Detect which cell encompasses the target text, then output its (x, y) center coordinate. 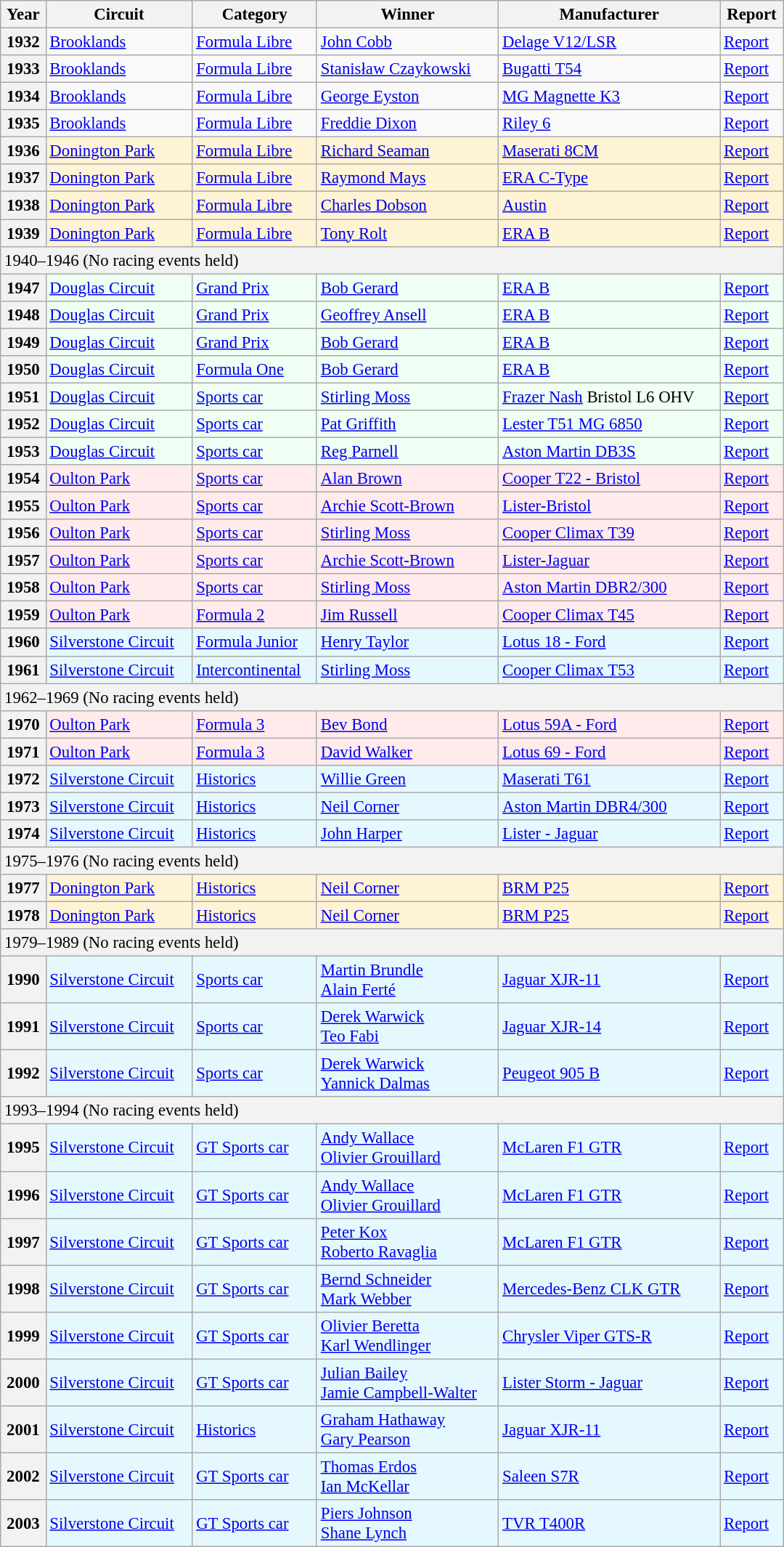
Delage V12/LSR (610, 42)
1993–1994 (No racing events held) (392, 1110)
1960 (23, 643)
1938 (23, 206)
Julian Bailey Jamie Campbell-Walter (407, 1383)
David Walker (407, 752)
Alan Brown (407, 479)
1952 (23, 424)
1977 (23, 888)
John Harper (407, 834)
Stanisław Czaykowski (407, 69)
1995 (23, 1148)
Aston Martin DBR4/300 (610, 806)
1974 (23, 834)
Richard Seaman (407, 151)
1998 (23, 1288)
2000 (23, 1383)
1958 (23, 588)
Bugatti T54 (610, 69)
Aston Martin DB3S (610, 451)
Riley 6 (610, 123)
1996 (23, 1195)
Peugeot 905 B (610, 1073)
Formula 2 (255, 615)
1975–1976 (No racing events held) (392, 861)
Freddie Dixon (407, 123)
2002 (23, 1476)
Olivier Beretta Karl Wendlinger (407, 1335)
1991 (23, 1027)
Cooper T22 - Bristol (610, 479)
George Eyston (407, 97)
ERA C-Type (610, 178)
1992 (23, 1073)
Winner (407, 15)
Derek Warwick Teo Fabi (407, 1027)
Mercedes-Benz CLK GTR (610, 1288)
Cooper Climax T53 (610, 670)
1970 (23, 724)
2003 (23, 1524)
Peter Kox Roberto Ravaglia (407, 1242)
1954 (23, 479)
1951 (23, 397)
1990 (23, 980)
1939 (23, 233)
1935 (23, 123)
Piers Johnson Shane Lynch (407, 1524)
Intercontinental (255, 670)
Chrysler Viper GTS-R (610, 1335)
Graham Hathaway Gary Pearson (407, 1429)
1955 (23, 506)
1959 (23, 615)
1962–1969 (No racing events held) (392, 697)
1997 (23, 1242)
1947 (23, 288)
Maserati T61 (610, 779)
1972 (23, 779)
TVR T400R (610, 1524)
1973 (23, 806)
Derek Warwick Yannick Dalmas (407, 1073)
Jaguar XJR-14 (610, 1027)
Lester T51 MG 6850 (610, 424)
Aston Martin DBR2/300 (610, 588)
Manufacturer (610, 15)
Formula One (255, 370)
Lister Storm - Jaguar (610, 1383)
Henry Taylor (407, 643)
1957 (23, 561)
Circuit (119, 15)
1949 (23, 342)
Lotus 69 - Ford (610, 752)
Lotus 59A - Ford (610, 724)
2001 (23, 1429)
Saleen S7R (610, 1476)
Raymond Mays (407, 178)
1971 (23, 752)
Formula Junior (255, 643)
1937 (23, 178)
Reg Parnell (407, 451)
Cooper Climax T39 (610, 533)
MG Magnette K3 (610, 97)
John Cobb (407, 42)
Lister-Jaguar (610, 561)
Lister-Bristol (610, 506)
1936 (23, 151)
Lotus 18 - Ford (610, 643)
1953 (23, 451)
1999 (23, 1335)
Geoffrey Ansell (407, 314)
Category (255, 15)
Bev Bond (407, 724)
Maserati 8CM (610, 151)
Martin Brundle Alain Ferté (407, 980)
Pat Griffith (407, 424)
Austin (610, 206)
Frazer Nash Bristol L6 OHV (610, 397)
1956 (23, 533)
Willie Green (407, 779)
1932 (23, 42)
Lister - Jaguar (610, 834)
Bernd Schneider Mark Webber (407, 1288)
1940–1946 (No racing events held) (392, 260)
Year (23, 15)
Thomas Erdos Ian McKellar (407, 1476)
Charles Dobson (407, 206)
Cooper Climax T45 (610, 615)
1933 (23, 69)
Tony Rolt (407, 233)
1979–1989 (No racing events held) (392, 943)
1961 (23, 670)
1978 (23, 916)
Jim Russell (407, 615)
1948 (23, 314)
1934 (23, 97)
1950 (23, 370)
